From the cell containing the given text, extract its center point as (x, y) coordinate. 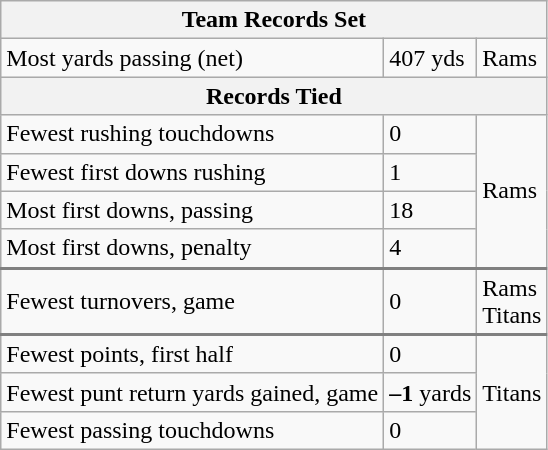
RamsTitans (512, 302)
Fewest passing touchdowns (192, 430)
18 (430, 210)
1 (430, 172)
Most first downs, penalty (192, 248)
407 yds (430, 58)
Titans (512, 392)
–1 yards (430, 392)
Fewest rushing touchdowns (192, 134)
Fewest first downs rushing (192, 172)
Fewest turnovers, game (192, 302)
4 (430, 248)
Team Records Set (274, 20)
Most yards passing (net) (192, 58)
Fewest points, first half (192, 354)
Records Tied (274, 96)
Most first downs, passing (192, 210)
Fewest punt return yards gained, game (192, 392)
